Determine the [x, y] coordinate at the center of the cell enclosing the given text.  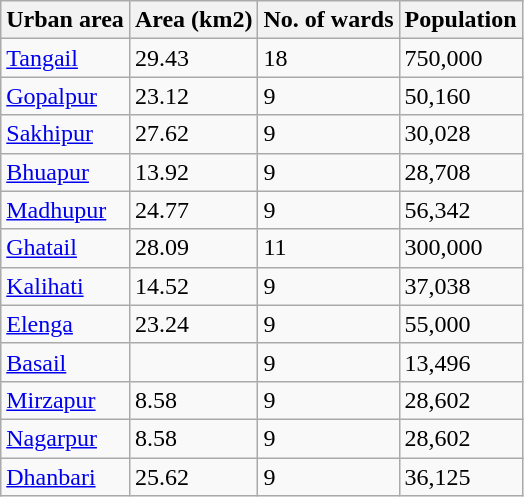
Basail [66, 362]
Bhuapur [66, 172]
25.62 [194, 477]
56,342 [460, 210]
11 [328, 248]
37,038 [460, 286]
Nagarpur [66, 438]
Area (km2) [194, 20]
24.77 [194, 210]
29.43 [194, 58]
13,496 [460, 362]
13.92 [194, 172]
50,160 [460, 96]
Ghatail [66, 248]
23.12 [194, 96]
Urban area [66, 20]
300,000 [460, 248]
Kalihati [66, 286]
55,000 [460, 324]
27.62 [194, 134]
No. of wards [328, 20]
Madhupur [66, 210]
750,000 [460, 58]
18 [328, 58]
28,708 [460, 172]
36,125 [460, 477]
14.52 [194, 286]
Dhanbari [66, 477]
Sakhipur [66, 134]
28.09 [194, 248]
Gopalpur [66, 96]
Elenga [66, 324]
Tangail [66, 58]
30,028 [460, 134]
Population [460, 20]
23.24 [194, 324]
Mirzapur [66, 400]
